Pinpoint the cell where the given text exists, returning its (X, Y) midpoint coordinate. 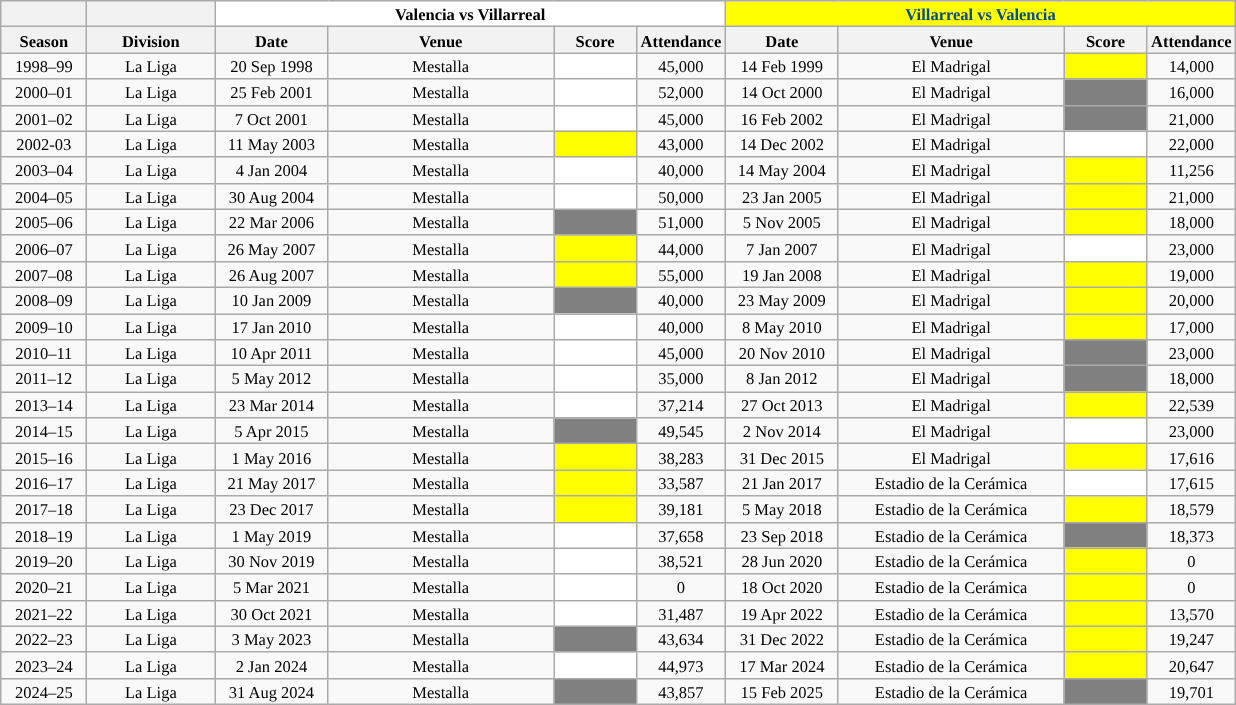
52,000 (682, 92)
31 Dec 2022 (782, 639)
1 May 2016 (272, 457)
19,247 (1192, 639)
5 Apr 2015 (272, 431)
17,616 (1192, 457)
30 Aug 2004 (272, 196)
14 May 2004 (782, 170)
22 Mar 2006 (272, 222)
2 Jan 2024 (272, 665)
2020–21 (44, 587)
2022–23 (44, 639)
2024–25 (44, 691)
2016–17 (44, 483)
31 Aug 2024 (272, 691)
37,214 (682, 405)
2 Nov 2014 (782, 431)
2023–24 (44, 665)
2004–05 (44, 196)
2003–04 (44, 170)
33,587 (682, 483)
17 Jan 2010 (272, 327)
31 Dec 2015 (782, 457)
19 Jan 2008 (782, 274)
50,000 (682, 196)
11,256 (1192, 170)
19,000 (1192, 274)
16 Feb 2002 (782, 118)
Valencia vs Villarreal (470, 14)
21 Jan 2017 (782, 483)
18,373 (1192, 535)
18 Oct 2020 (782, 587)
20,000 (1192, 300)
43,857 (682, 691)
26 May 2007 (272, 248)
22,000 (1192, 144)
5 Nov 2005 (782, 222)
23 May 2009 (782, 300)
5 May 2018 (782, 509)
7 Oct 2001 (272, 118)
2015–16 (44, 457)
17,000 (1192, 327)
55,000 (682, 274)
14 Dec 2002 (782, 144)
44,000 (682, 248)
11 May 2003 (272, 144)
5 Mar 2021 (272, 587)
27 Oct 2013 (782, 405)
13,570 (1192, 613)
17 Mar 2024 (782, 665)
16,000 (1192, 92)
26 Aug 2007 (272, 274)
17,615 (1192, 483)
30 Oct 2021 (272, 613)
49,545 (682, 431)
22,539 (1192, 405)
2010–11 (44, 353)
51,000 (682, 222)
19,701 (1192, 691)
38,283 (682, 457)
2007–08 (44, 274)
23 Sep 2018 (782, 535)
7 Jan 2007 (782, 248)
Season (44, 40)
2002-03 (44, 144)
8 Jan 2012 (782, 379)
35,000 (682, 379)
2005–06 (44, 222)
28 Jun 2020 (782, 561)
2017–18 (44, 509)
2011–12 (44, 379)
2018–19 (44, 535)
1998–99 (44, 66)
Villarreal vs Valencia (980, 14)
18,579 (1192, 509)
20 Sep 1998 (272, 66)
21 May 2017 (272, 483)
2001–02 (44, 118)
2000–01 (44, 92)
19 Apr 2022 (782, 613)
23 Jan 2005 (782, 196)
30 Nov 2019 (272, 561)
43,634 (682, 639)
2006–07 (44, 248)
23 Mar 2014 (272, 405)
14 Feb 1999 (782, 66)
38,521 (682, 561)
10 Apr 2011 (272, 353)
2019–20 (44, 561)
37,658 (682, 535)
20 Nov 2010 (782, 353)
2013–14 (44, 405)
43,000 (682, 144)
20,647 (1192, 665)
2014–15 (44, 431)
3 May 2023 (272, 639)
Division (151, 40)
8 May 2010 (782, 327)
4 Jan 2004 (272, 170)
1 May 2019 (272, 535)
10 Jan 2009 (272, 300)
2021–22 (44, 613)
15 Feb 2025 (782, 691)
5 May 2012 (272, 379)
2008–09 (44, 300)
44,973 (682, 665)
23 Dec 2017 (272, 509)
14 Oct 2000 (782, 92)
31,487 (682, 613)
25 Feb 2001 (272, 92)
14,000 (1192, 66)
39,181 (682, 509)
2009–10 (44, 327)
